Capture the cell that displays the provided text and extract its (x, y) central coordinate. 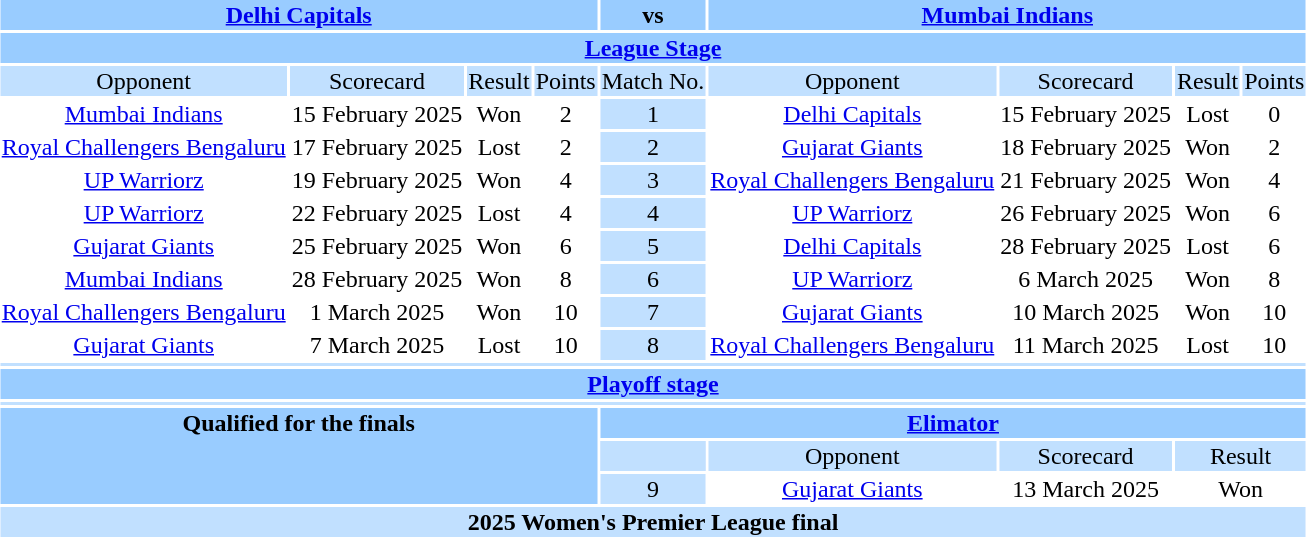
9 (653, 489)
Playoff stage (653, 384)
19 February 2025 (377, 180)
18 February 2025 (1086, 147)
0 (1274, 114)
League Stage (653, 48)
7 (653, 312)
2025 Women's Premier League final (653, 522)
21 February 2025 (1086, 180)
26 February 2025 (1086, 213)
5 (653, 246)
1 (653, 114)
22 February 2025 (377, 213)
1 March 2025 (377, 312)
6 March 2025 (1086, 279)
25 February 2025 (377, 246)
Match No. (653, 81)
Elimator (953, 423)
13 March 2025 (1086, 489)
11 March 2025 (1086, 345)
vs (653, 15)
3 (653, 180)
Qualified for the finals (298, 456)
7 March 2025 (377, 345)
10 March 2025 (1086, 312)
17 February 2025 (377, 147)
